Search for the cell housing the specified text and yield its [x, y] center coordinate. 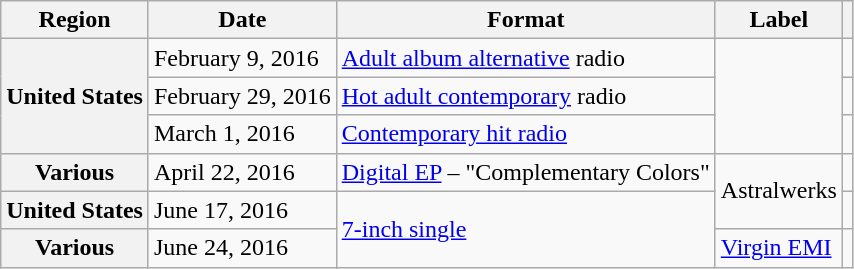
April 22, 2016 [242, 172]
February 29, 2016 [242, 96]
June 17, 2016 [242, 210]
Adult album alternative radio [526, 58]
Format [526, 20]
Date [242, 20]
Virgin EMI [778, 248]
Label [778, 20]
Region [75, 20]
Hot adult contemporary radio [526, 96]
7-inch single [526, 229]
March 1, 2016 [242, 134]
Astralwerks [778, 191]
Digital EP – "Complementary Colors" [526, 172]
Contemporary hit radio [526, 134]
February 9, 2016 [242, 58]
June 24, 2016 [242, 248]
